From the cell containing the given text, extract its center point as [x, y] coordinate. 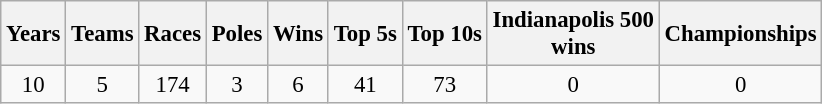
Teams [102, 34]
73 [444, 85]
Wins [298, 34]
Years [34, 34]
Championships [740, 34]
Poles [236, 34]
41 [365, 85]
6 [298, 85]
Top 5s [365, 34]
Races [173, 34]
10 [34, 85]
3 [236, 85]
Indianapolis 500wins [573, 34]
174 [173, 85]
5 [102, 85]
Top 10s [444, 34]
